Locate the cell with the specified text and output its (x, y) center coordinate. 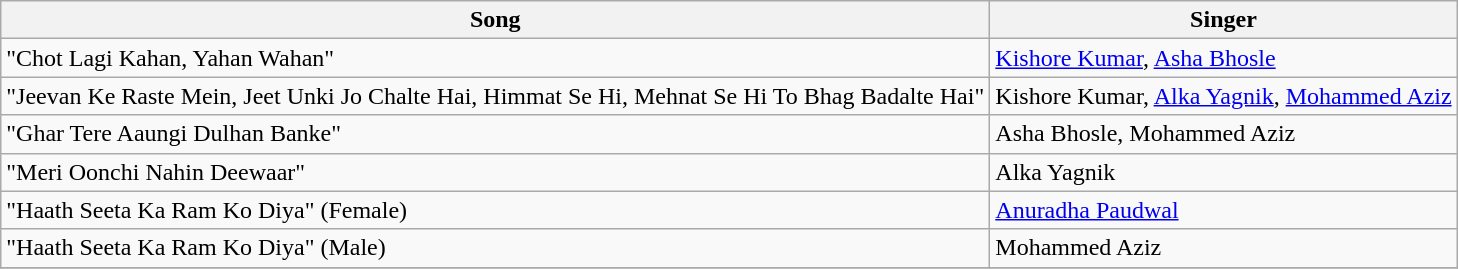
"Ghar Tere Aaungi Dulhan Banke" (496, 134)
Kishore Kumar, Asha Bhosle (1224, 58)
"Haath Seeta Ka Ram Ko Diya" (Female) (496, 210)
"Haath Seeta Ka Ram Ko Diya" (Male) (496, 248)
"Meri Oonchi Nahin Deewaar" (496, 172)
Singer (1224, 20)
Mohammed Aziz (1224, 248)
Anuradha Paudwal (1224, 210)
Alka Yagnik (1224, 172)
Song (496, 20)
"Jeevan Ke Raste Mein, Jeet Unki Jo Chalte Hai, Himmat Se Hi, Mehnat Se Hi To Bhag Badalte Hai" (496, 96)
Asha Bhosle, Mohammed Aziz (1224, 134)
"Chot Lagi Kahan, Yahan Wahan" (496, 58)
Kishore Kumar, Alka Yagnik, Mohammed Aziz (1224, 96)
